Find where the given text appears and provide that cell's center as (X, Y) coordinate. 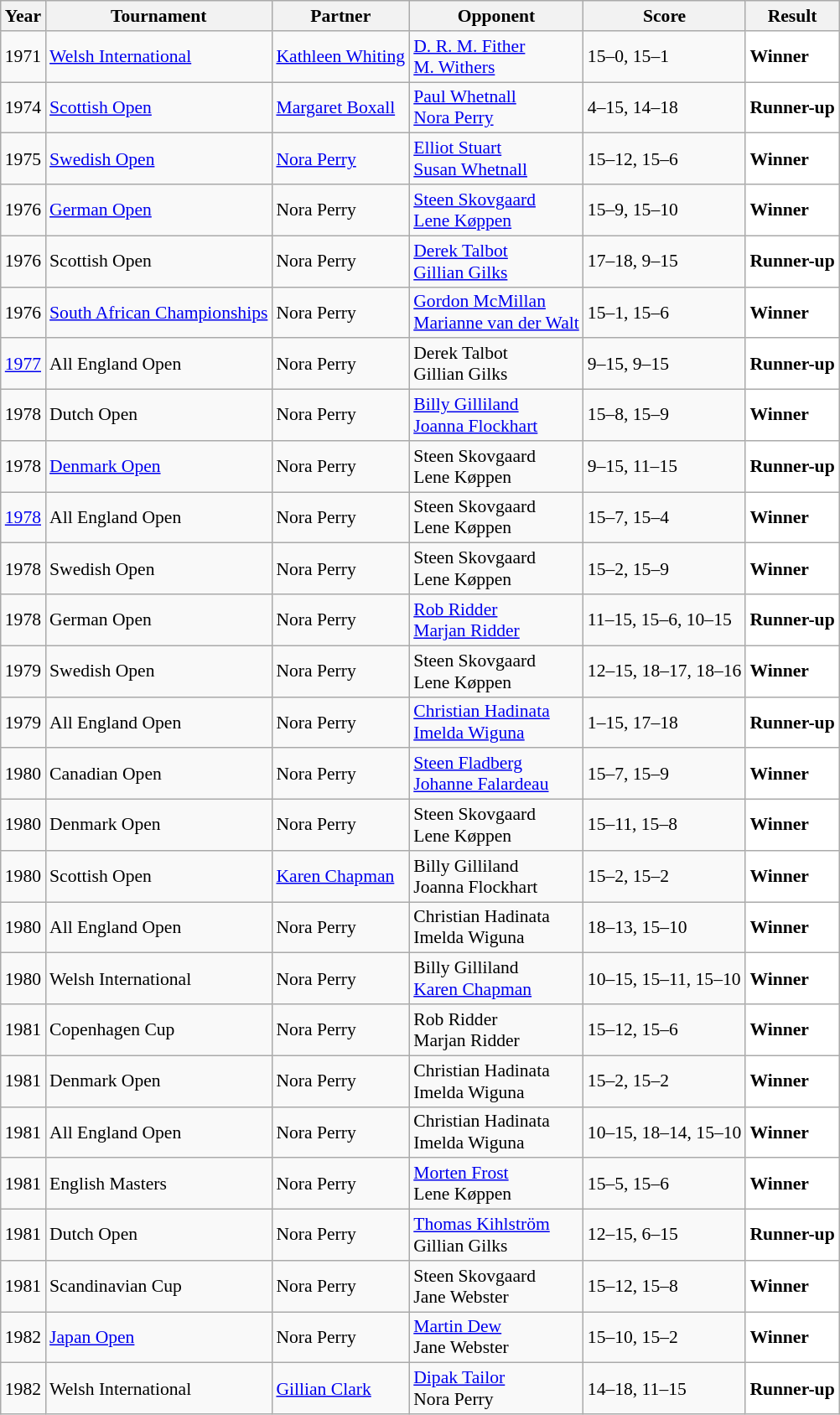
12–15, 18–17, 18–16 (665, 671)
1971 (23, 57)
Tournament (158, 16)
English Masters (158, 1184)
Opponent (496, 16)
15–12, 15–8 (665, 1286)
Gillian Clark (340, 1388)
15–7, 15–9 (665, 775)
Japan Open (158, 1338)
9–15, 11–15 (665, 466)
15–1, 15–6 (665, 312)
1–15, 17–18 (665, 723)
Thomas Kihlström Gillian Gilks (496, 1236)
15–8, 15–9 (665, 416)
Kathleen Whiting (340, 57)
15–10, 15–2 (665, 1338)
Karen Chapman (340, 877)
15–5, 15–6 (665, 1184)
11–15, 15–6, 10–15 (665, 620)
18–13, 15–10 (665, 927)
Steen Skovgaard Jane Webster (496, 1286)
Paul Whetnall Nora Perry (496, 107)
15–0, 15–1 (665, 57)
Year (23, 16)
9–15, 9–15 (665, 364)
Canadian Open (158, 775)
Billy Gilliland Karen Chapman (496, 979)
Result (791, 16)
Partner (340, 16)
Scandinavian Cup (158, 1286)
Gordon McMillan Marianne van der Walt (496, 312)
10–15, 15–11, 15–10 (665, 979)
15–7, 15–4 (665, 518)
1975 (23, 159)
Dipak Tailor Nora Perry (496, 1388)
Martin Dew Jane Webster (496, 1338)
Margaret Boxall (340, 107)
4–15, 14–18 (665, 107)
1974 (23, 107)
15–2, 15–9 (665, 568)
1977 (23, 364)
10–15, 18–14, 15–10 (665, 1132)
Elliot Stuart Susan Whetnall (496, 159)
South African Championships (158, 312)
17–18, 9–15 (665, 262)
Morten Frost Lene Køppen (496, 1184)
Score (665, 16)
15–11, 15–8 (665, 825)
15–9, 15–10 (665, 210)
D. R. M. Fither M. Withers (496, 57)
14–18, 11–15 (665, 1388)
Copenhagen Cup (158, 1029)
12–15, 6–15 (665, 1236)
Steen Fladberg Johanne Falardeau (496, 775)
